Locate the cell with the specified text and output its [x, y] center coordinate. 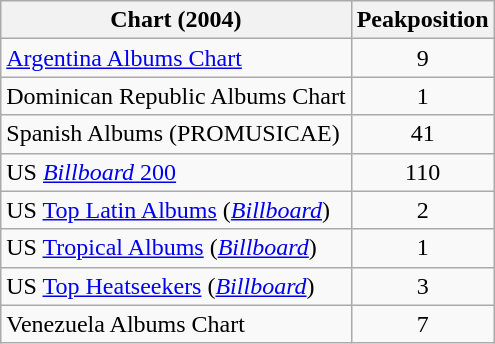
Argentina Albums Chart [176, 58]
41 [422, 134]
Dominican Republic Albums Chart [176, 96]
Venezuela Albums Chart [176, 324]
US Billboard 200 [176, 172]
9 [422, 58]
Chart (2004) [176, 20]
Spanish Albums (PROMUSICAE) [176, 134]
US Top Latin Albums (Billboard) [176, 210]
110 [422, 172]
Peakposition [422, 20]
2 [422, 210]
US Top Heatseekers (Billboard) [176, 286]
7 [422, 324]
3 [422, 286]
US Tropical Albums (Billboard) [176, 248]
